Return (x, y) of the center of cell containing provided text 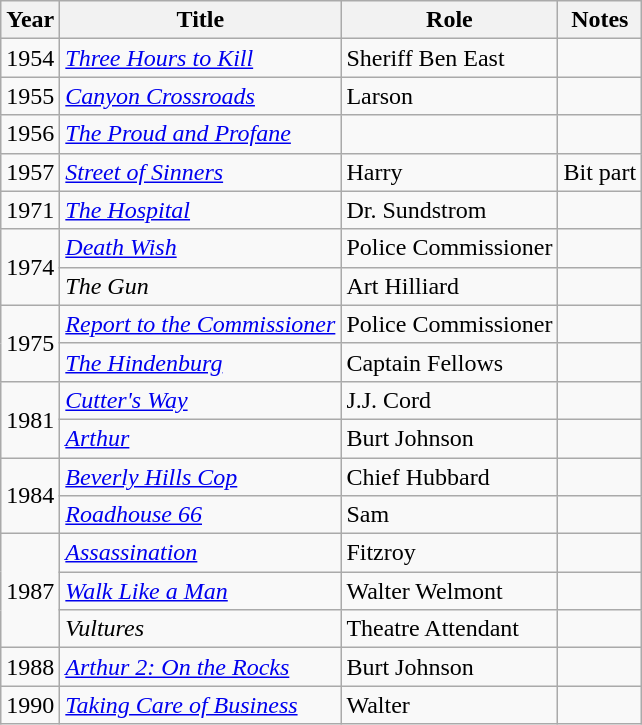
Role (450, 20)
1990 (30, 705)
Three Hours to Kill (200, 58)
Chief Hubbard (450, 477)
1974 (30, 267)
Arthur 2: On the Rocks (200, 667)
Title (200, 20)
Canyon Crossroads (200, 96)
Roadhouse 66 (200, 515)
1984 (30, 496)
The Hospital (200, 210)
Street of Sinners (200, 172)
Sam (450, 515)
Vultures (200, 629)
Beverly Hills Cop (200, 477)
Captain Fellows (450, 362)
J.J. Cord (450, 400)
1955 (30, 96)
Bit part (600, 172)
1957 (30, 172)
Walter (450, 705)
The Hindenburg (200, 362)
Walter Welmont (450, 591)
Assassination (200, 553)
Arthur (200, 438)
1971 (30, 210)
1954 (30, 58)
Larson (450, 96)
The Gun (200, 286)
Report to the Commissioner (200, 324)
1975 (30, 343)
Fitzroy (450, 553)
Year (30, 20)
Walk Like a Man (200, 591)
Death Wish (200, 248)
Notes (600, 20)
Cutter's Way (200, 400)
Taking Care of Business (200, 705)
1988 (30, 667)
The Proud and Profane (200, 134)
Art Hilliard (450, 286)
Theatre Attendant (450, 629)
1981 (30, 419)
Dr. Sundstrom (450, 210)
1956 (30, 134)
Sheriff Ben East (450, 58)
Harry (450, 172)
1987 (30, 591)
